Capture the cell that displays the provided text and extract its (X, Y) central coordinate. 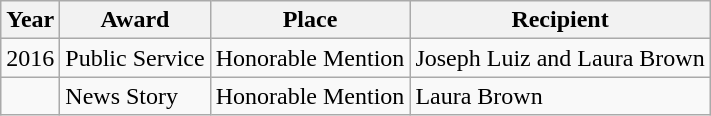
Recipient (560, 20)
Public Service (135, 58)
Laura Brown (560, 96)
Award (135, 20)
Place (310, 20)
News Story (135, 96)
2016 (30, 58)
Year (30, 20)
Joseph Luiz and Laura Brown (560, 58)
